Provide the (X, Y) coordinate of the cell's center where the given text is located.  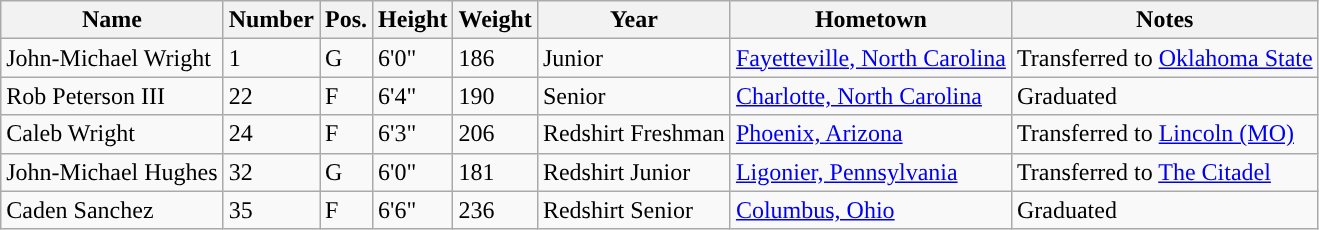
206 (495, 134)
Pos. (346, 20)
Height (413, 20)
35 (271, 210)
John-Michael Hughes (112, 172)
1 (271, 58)
Columbus, Ohio (870, 210)
Notes (1164, 20)
Ligonier, Pennsylvania (870, 172)
Charlotte, North Carolina (870, 96)
181 (495, 172)
Caleb Wright (112, 134)
Senior (634, 96)
Weight (495, 20)
22 (271, 96)
Rob Peterson III (112, 96)
Hometown (870, 20)
John-Michael Wright (112, 58)
6'6" (413, 210)
Caden Sanchez (112, 210)
Redshirt Senior (634, 210)
Fayetteville, North Carolina (870, 58)
186 (495, 58)
32 (271, 172)
Name (112, 20)
24 (271, 134)
Year (634, 20)
6'3" (413, 134)
Transferred to The Citadel (1164, 172)
Redshirt Freshman (634, 134)
Transferred to Oklahoma State (1164, 58)
Redshirt Junior (634, 172)
190 (495, 96)
Phoenix, Arizona (870, 134)
236 (495, 210)
Junior (634, 58)
Transferred to Lincoln (MO) (1164, 134)
Number (271, 20)
6'4" (413, 96)
